Search for the cell housing the specified text and yield its [x, y] center coordinate. 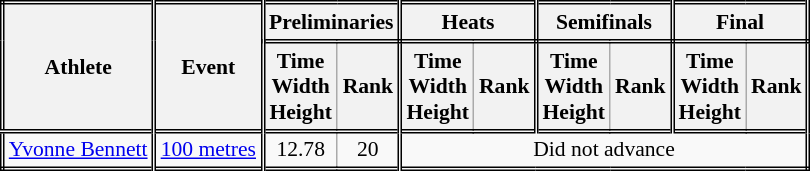
12.78 [300, 150]
Final [740, 22]
Preliminaries [332, 22]
20 [368, 150]
Athlete [78, 67]
Event [208, 67]
100 metres [208, 150]
Did not advance [604, 150]
Yvonne Bennett [78, 150]
Semifinals [604, 22]
Heats [468, 22]
